Search for the cell housing the specified text and yield its [x, y] center coordinate. 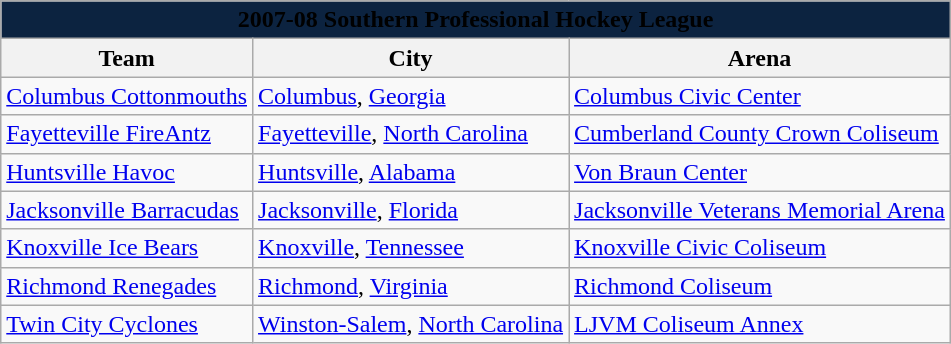
Fayetteville FireAntz [127, 134]
Richmond Renegades [127, 286]
Cumberland County Crown Coliseum [760, 134]
Columbus Cottonmouths [127, 96]
Fayetteville, North Carolina [411, 134]
City [411, 58]
LJVM Coliseum Annex [760, 324]
Arena [760, 58]
Knoxville, Tennessee [411, 248]
2007-08 Southern Professional Hockey League [476, 20]
Twin City Cyclones [127, 324]
Richmond Coliseum [760, 286]
Columbus Civic Center [760, 96]
Knoxville Civic Coliseum [760, 248]
Columbus, Georgia [411, 96]
Huntsville Havoc [127, 172]
Huntsville, Alabama [411, 172]
Winston-Salem, North Carolina [411, 324]
Richmond, Virginia [411, 286]
Knoxville Ice Bears [127, 248]
Jacksonville, Florida [411, 210]
Team [127, 58]
Jacksonville Barracudas [127, 210]
Jacksonville Veterans Memorial Arena [760, 210]
Von Braun Center [760, 172]
